Pinpoint the cell where the given text exists, returning its [x, y] midpoint coordinate. 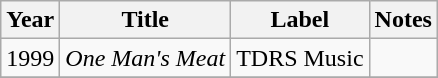
Notes [403, 20]
One Man's Meat [146, 58]
Label [300, 20]
1999 [30, 58]
Title [146, 20]
Year [30, 20]
TDRS Music [300, 58]
